Capture the cell that displays the provided text and extract its [X, Y] central coordinate. 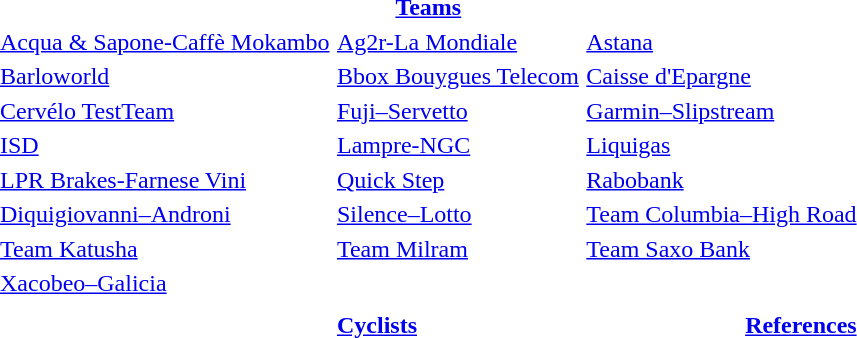
Quick Step [458, 180]
Bbox Bouygues Telecom [458, 77]
Fuji–Servetto [458, 111]
Lampre-NGC [458, 145]
Team Milram [458, 249]
Ag2r-La Mondiale [458, 42]
Silence–Lotto [458, 215]
